Provide the [x, y] coordinate of the cell's center where the given text is located.  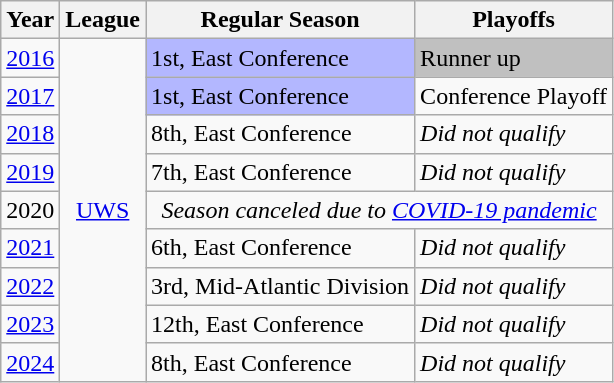
League [103, 20]
Runner up [514, 58]
7th, East Conference [280, 172]
Year [30, 20]
2024 [30, 362]
2017 [30, 96]
2022 [30, 286]
UWS [103, 210]
12th, East Conference [280, 324]
Playoffs [514, 20]
3rd, Mid-Atlantic Division [280, 286]
2020 [30, 210]
2018 [30, 134]
Season canceled due to COVID-19 pandemic [380, 210]
Regular Season [280, 20]
2023 [30, 324]
2019 [30, 172]
2016 [30, 58]
Conference Playoff [514, 96]
6th, East Conference [280, 248]
2021 [30, 248]
